Return the [x, y] coordinate for the center point of the cell that contains the specified text.  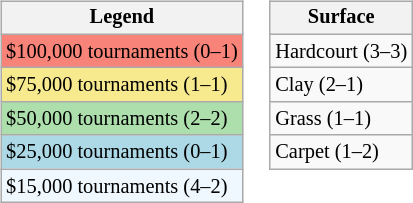
Carpet (1–2) [341, 152]
$75,000 tournaments (1–1) [122, 85]
Hardcourt (3–3) [341, 51]
$25,000 tournaments (0–1) [122, 152]
Grass (1–1) [341, 119]
$100,000 tournaments (0–1) [122, 51]
Surface [341, 18]
Clay (2–1) [341, 85]
Legend [122, 18]
$15,000 tournaments (4–2) [122, 186]
$50,000 tournaments (2–2) [122, 119]
